Output the [X, Y] coordinate of the center of the cell containing the given text.  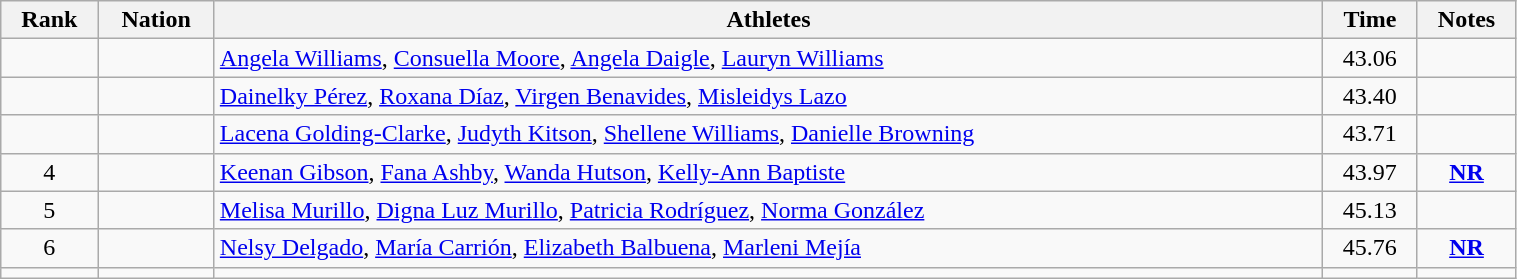
43.40 [1370, 96]
Melisa Murillo, Digna Luz Murillo, Patricia Rodríguez, Norma González [768, 210]
45.13 [1370, 210]
43.06 [1370, 58]
Time [1370, 20]
4 [50, 172]
Rank [50, 20]
43.97 [1370, 172]
6 [50, 248]
Keenan Gibson, Fana Ashby, Wanda Hutson, Kelly-Ann Baptiste [768, 172]
43.71 [1370, 134]
45.76 [1370, 248]
Athletes [768, 20]
Nelsy Delgado, María Carrión, Elizabeth Balbuena, Marleni Mejía [768, 248]
Nation [156, 20]
Lacena Golding-Clarke, Judyth Kitson, Shellene Williams, Danielle Browning [768, 134]
Notes [1466, 20]
Dainelky Pérez, Roxana Díaz, Virgen Benavides, Misleidys Lazo [768, 96]
5 [50, 210]
Angela Williams, Consuella Moore, Angela Daigle, Lauryn Williams [768, 58]
